Output the [X, Y] coordinate of the center of the cell containing the given text.  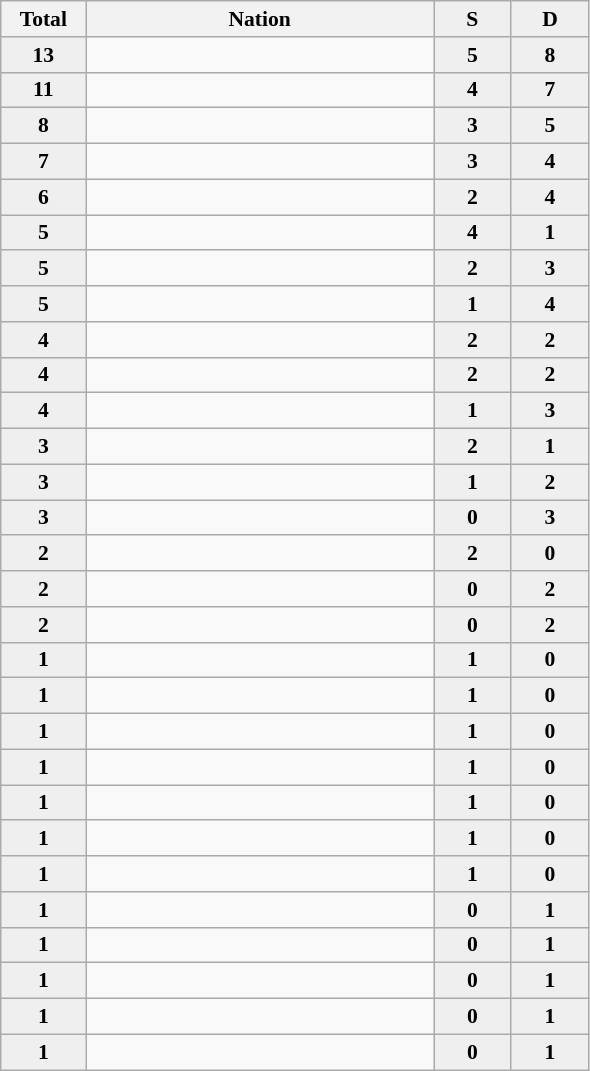
13 [44, 55]
S [473, 19]
6 [44, 197]
D [550, 19]
11 [44, 90]
Nation [260, 19]
Total [44, 19]
